Capture the cell that displays the provided text and extract its (x, y) central coordinate. 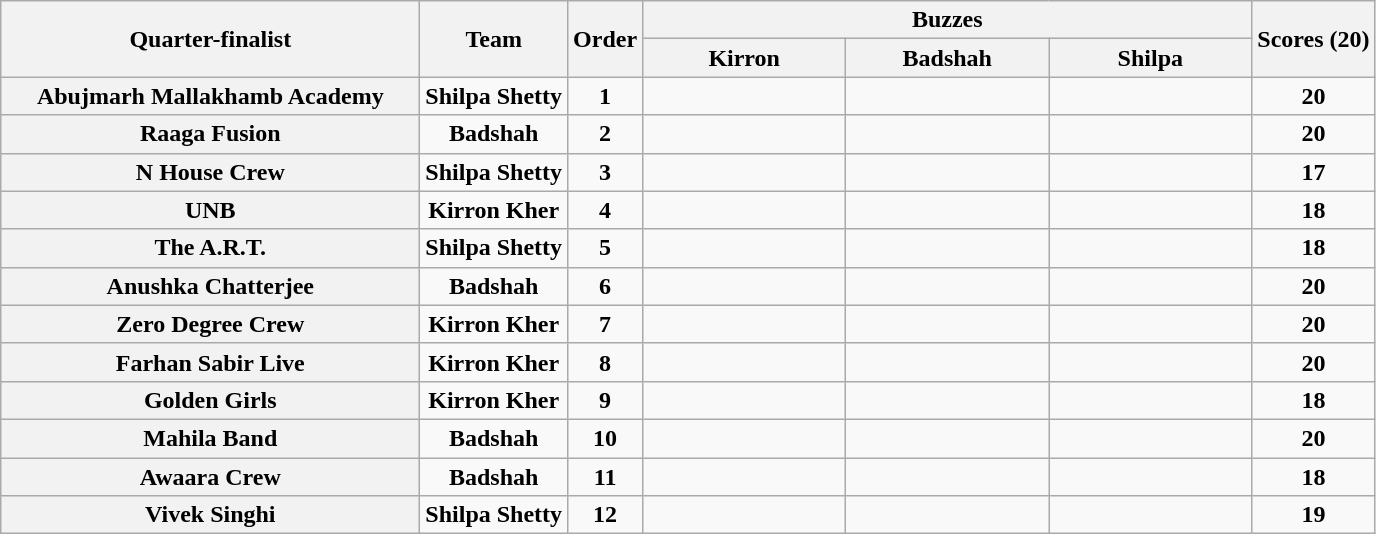
Order (606, 39)
Team (494, 39)
Mahila Band (210, 438)
Raaga Fusion (210, 134)
12 (606, 515)
Farhan Sabir Live (210, 362)
6 (606, 286)
The A.R.T. (210, 248)
Buzzes (948, 20)
Vivek Singhi (210, 515)
Zero Degree Crew (210, 324)
5 (606, 248)
Shilpa (1150, 58)
19 (1314, 515)
1 (606, 96)
Golden Girls (210, 400)
10 (606, 438)
Anushka Chatterjee (210, 286)
Awaara Crew (210, 477)
UNB (210, 210)
4 (606, 210)
N House Crew (210, 172)
3 (606, 172)
Scores (20) (1314, 39)
Quarter-finalist (210, 39)
Abujmarh Mallakhamb Academy (210, 96)
7 (606, 324)
17 (1314, 172)
8 (606, 362)
2 (606, 134)
Kirron (744, 58)
9 (606, 400)
11 (606, 477)
